Return [X, Y] of the center of cell containing provided text 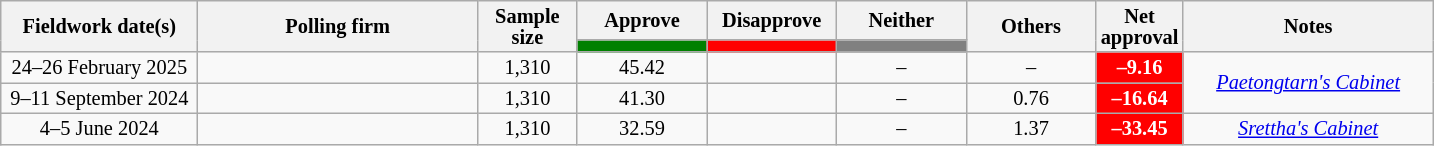
Neither [902, 20]
Disapprove [772, 20]
–9.16 [1140, 68]
0.76 [1031, 98]
Fieldwork date(s) [100, 26]
9–11 September 2024 [100, 98]
24–26 February 2025 [100, 68]
Notes [1308, 26]
–33.45 [1140, 128]
Srettha's Cabinet [1308, 128]
Polling firm [338, 26]
4–5 June 2024 [100, 128]
1.37 [1031, 128]
32.59 [642, 128]
Approve [642, 20]
–16.64 [1140, 98]
Net approval [1140, 26]
45.42 [642, 68]
41.30 [642, 98]
Others [1031, 26]
Sample size [528, 26]
Paetongtarn's Cabinet [1308, 82]
